Determine the (X, Y) coordinate at the center of the cell enclosing the given text.  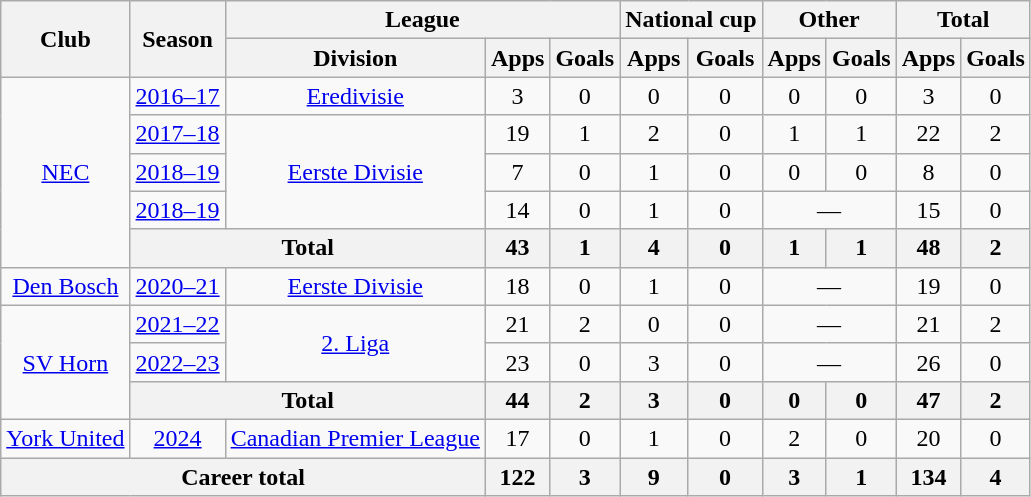
7 (517, 172)
Den Bosch (66, 286)
Other (829, 20)
Canadian Premier League (355, 438)
SV Horn (66, 362)
15 (928, 210)
2017–18 (178, 134)
League (422, 20)
Season (178, 39)
44 (517, 400)
8 (928, 172)
17 (517, 438)
NEC (66, 172)
2020–21 (178, 286)
9 (654, 477)
2024 (178, 438)
23 (517, 362)
134 (928, 477)
122 (517, 477)
Eredivisie (355, 96)
2022–23 (178, 362)
Club (66, 39)
York United (66, 438)
2021–22 (178, 324)
20 (928, 438)
Division (355, 58)
2016–17 (178, 96)
43 (517, 248)
22 (928, 134)
18 (517, 286)
Career total (244, 477)
14 (517, 210)
National cup (691, 20)
26 (928, 362)
47 (928, 400)
48 (928, 248)
2. Liga (355, 343)
